Scan for the cell matching the given text and deliver its (X, Y) coordinate at center. 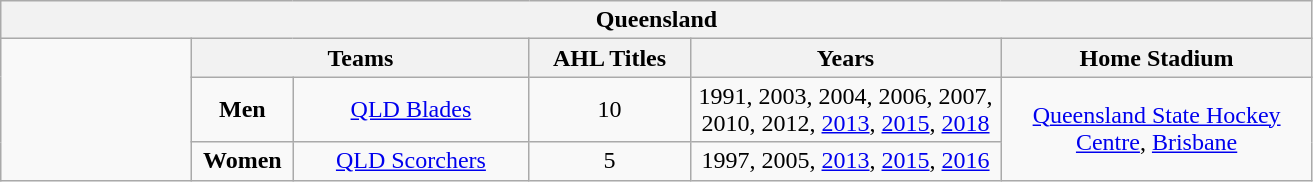
5 (610, 161)
QLD Blades (411, 110)
Women (242, 161)
Queensland State HockeyCentre, Brisbane (1156, 128)
Queensland (656, 20)
Teams (360, 58)
Men (242, 110)
Home Stadium (1156, 58)
AHL Titles (610, 58)
1997, 2005, 2013, 2015, 2016 (846, 161)
QLD Scorchers (411, 161)
Years (846, 58)
1991, 2003, 2004, 2006, 2007, 2010, 2012, 2013, 2015, 2018 (846, 110)
10 (610, 110)
